Identify which cell holds the provided text, then report its (x, y) central coordinate. 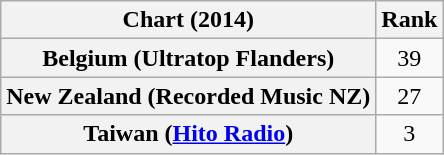
Belgium (Ultratop Flanders) (188, 58)
27 (410, 96)
39 (410, 58)
Chart (2014) (188, 20)
Taiwan (Hito Radio) (188, 134)
New Zealand (Recorded Music NZ) (188, 96)
Rank (410, 20)
3 (410, 134)
